Capture the cell that displays the provided text and extract its [X, Y] central coordinate. 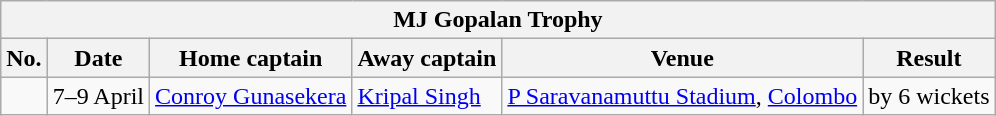
P Saravanamuttu Stadium, Colombo [682, 96]
by 6 wickets [929, 96]
Away captain [427, 58]
Kripal Singh [427, 96]
7–9 April [98, 96]
MJ Gopalan Trophy [498, 20]
Date [98, 58]
Conroy Gunasekera [251, 96]
Venue [682, 58]
Result [929, 58]
No. [24, 58]
Home captain [251, 58]
